Scan for the cell matching the given text and deliver its (X, Y) coordinate at center. 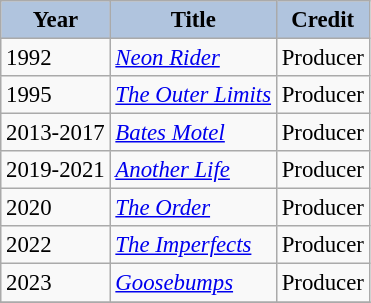
2020 (56, 208)
1992 (56, 58)
2022 (56, 245)
Credit (322, 20)
2013-2017 (56, 133)
The Outer Limits (193, 95)
Neon Rider (193, 58)
1995 (56, 95)
Another Life (193, 170)
The Order (193, 208)
Title (193, 20)
The Imperfects (193, 245)
2019-2021 (56, 170)
Year (56, 20)
Goosebumps (193, 283)
Bates Motel (193, 133)
2023 (56, 283)
